From the cell containing the given text, extract its center point as [x, y] coordinate. 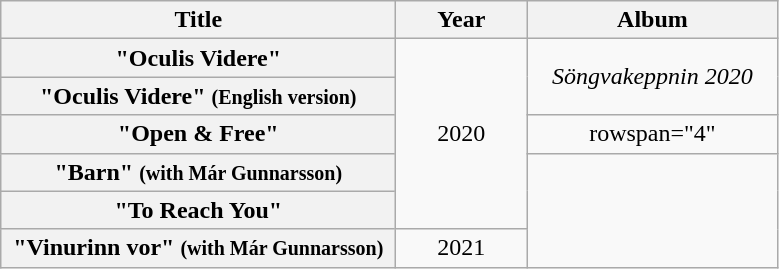
"Barn" (with Már Gunnarsson) [198, 172]
"To Reach You" [198, 210]
rowspan="4" [652, 134]
Söngvakeppnin 2020 [652, 77]
"Oculis Videre" (English version) [198, 96]
"Oculis Videre" [198, 58]
Title [198, 20]
"Open & Free" [198, 134]
2021 [462, 248]
Album [652, 20]
"Vinurinn vor" (with Már Gunnarsson) [198, 248]
2020 [462, 134]
Year [462, 20]
